Locate the cell with the specified text and output its [X, Y] center coordinate. 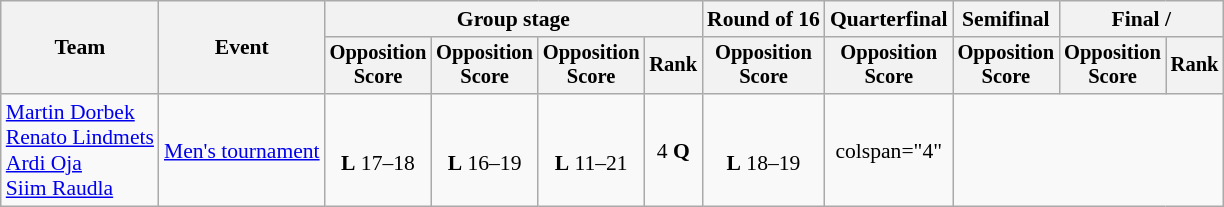
Round of 16 [764, 19]
colspan="4" [889, 150]
Martin DorbekRenato LindmetsArdi OjaSiim Raudla [80, 150]
L 18–19 [764, 150]
Group stage [514, 19]
Men's tournament [242, 150]
Team [80, 48]
L 16–19 [484, 150]
Semifinal [1006, 19]
Final / [1141, 19]
L 11–21 [592, 150]
L 17–18 [378, 150]
Event [242, 48]
4 Q [673, 150]
Quarterfinal [889, 19]
